Provide the [X, Y] coordinate of the cell's center where the given text is located.  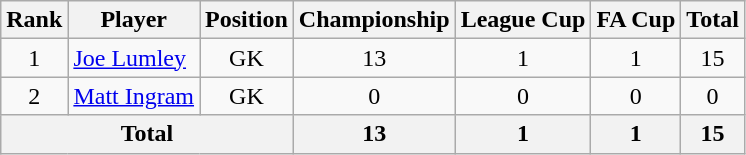
Rank [34, 20]
Joe Lumley [134, 58]
Position [247, 20]
2 [34, 96]
Player [134, 20]
League Cup [523, 20]
Championship [374, 20]
Matt Ingram [134, 96]
FA Cup [636, 20]
